Search for the cell housing the specified text and yield its [X, Y] center coordinate. 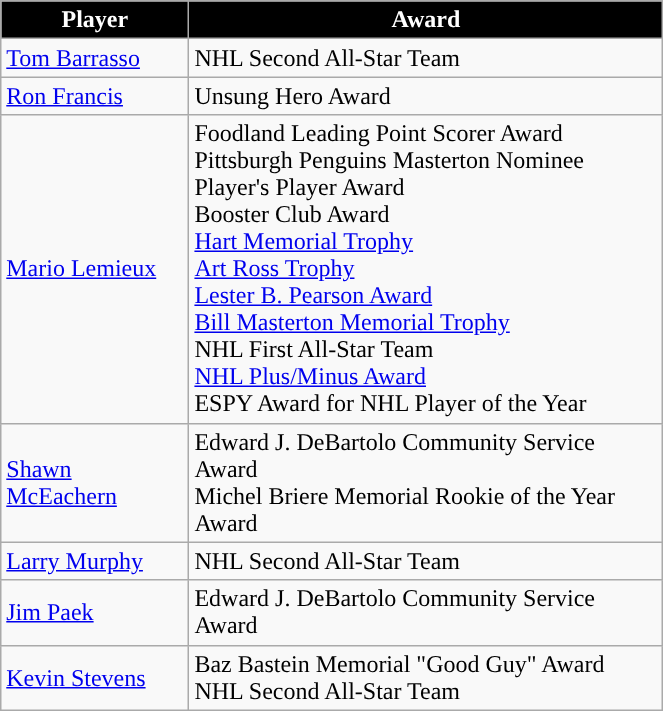
Edward J. DeBartolo Community Service Award [426, 612]
Jim Paek [95, 612]
Larry Murphy [95, 561]
Player [95, 20]
Shawn McEachern [95, 482]
Mario Lemieux [95, 269]
Edward J. DeBartolo Community Service AwardMichel Briere Memorial Rookie of the Year Award [426, 482]
Baz Bastein Memorial "Good Guy" AwardNHL Second All-Star Team [426, 678]
Tom Barrasso [95, 58]
Kevin Stevens [95, 678]
Award [426, 20]
Unsung Hero Award [426, 96]
Ron Francis [95, 96]
